Return the (X, Y) coordinate for the center point of the cell that contains the specified text.  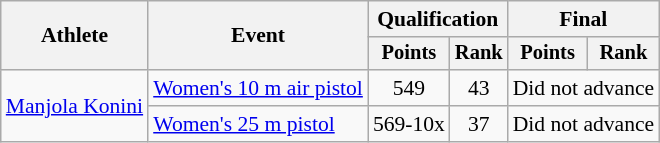
Final (584, 19)
43 (479, 88)
549 (409, 88)
Women's 10 m air pistol (258, 88)
37 (479, 124)
Qualification (438, 19)
Athlete (74, 36)
Women's 25 m pistol (258, 124)
Manjola Konini (74, 106)
Event (258, 36)
569-10x (409, 124)
